Locate the cell with the specified text and output its (X, Y) center coordinate. 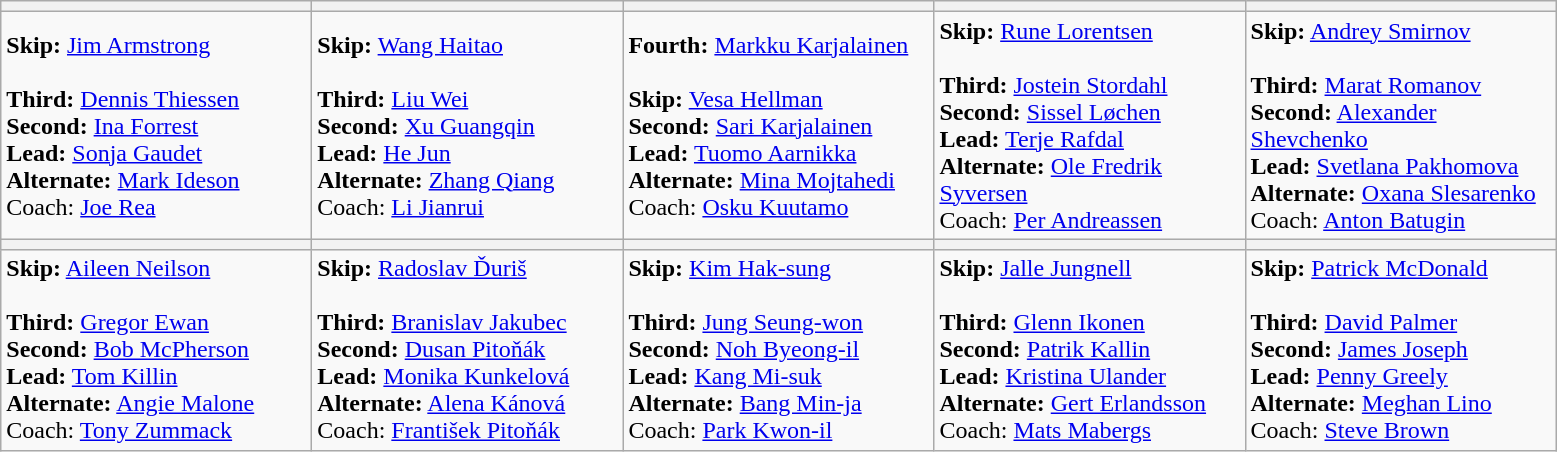
Fourth: Markku KarjalainenSkip: Vesa Hellman Second: Sari Karjalainen Lead: Tuomo Aarnikka Alternate: Mina Mojtahedi Coach: Osku Kuutamo (778, 126)
Skip: Patrick McDonaldThird: David Palmer Second: James Joseph Lead: Penny Greely Alternate: Meghan Lino Coach: Steve Brown (1400, 350)
Skip: Andrey SmirnovThird: Marat Romanov Second: Alexander Shevchenko Lead: Svetlana Pakhomova Alternate: Oxana Slesarenko Coach: Anton Batugin (1400, 126)
Skip: Aileen NeilsonThird: Gregor Ewan Second: Bob McPherson Lead: Tom Killin Alternate: Angie Malone Coach: Tony Zummack (156, 350)
Skip: Rune LorentsenThird: Jostein Stordahl Second: Sissel Løchen Lead: Terje Rafdal Alternate: Ole Fredrik Syversen Coach: Per Andreassen (1090, 126)
Skip: Wang HaitaoThird: Liu Wei Second: Xu Guangqin Lead: He Jun Alternate: Zhang Qiang Coach: Li Jianrui (468, 126)
Skip: Jalle JungnellThird: Glenn Ikonen Second: Patrik Kallin Lead: Kristina Ulander Alternate: Gert Erlandsson Coach: Mats Mabergs (1090, 350)
Skip: Jim ArmstrongThird: Dennis Thiessen Second: Ina Forrest Lead: Sonja Gaudet Alternate: Mark Ideson Coach: Joe Rea (156, 126)
Skip: Radoslav ĎurišThird: Branislav Jakubec Second: Dusan Pitoňák Lead: Monika Kunkelová Alternate: Alena Kánová Coach: František Pitoňák (468, 350)
Skip: Kim Hak-sungThird: Jung Seung-won Second: Noh Byeong-il Lead: Kang Mi-suk Alternate: Bang Min-ja Coach: Park Kwon-il (778, 350)
